Find where the given text appears and provide that cell's center as [X, Y] coordinate. 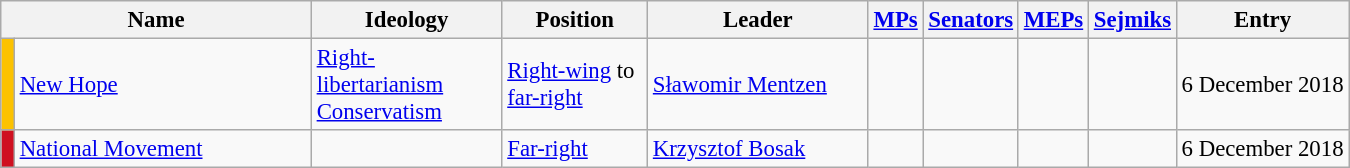
Leader [758, 20]
Senators [970, 20]
Name [156, 20]
Right-libertarianismConservatism [406, 85]
Krzysztof Bosak [758, 149]
Entry [1262, 20]
Far-right [575, 149]
New Hope [162, 85]
MPs [896, 20]
MEPs [1053, 20]
Right-wing to far-right [575, 85]
Position [575, 20]
Sejmiks [1132, 20]
National Movement [162, 149]
Ideology [406, 20]
Sławomir Mentzen [758, 85]
